Extract the (x, y) coordinate from the center of the cell holding the provided text.  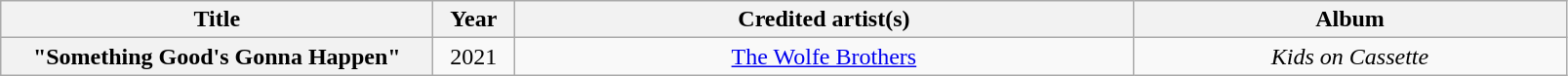
Title (217, 19)
"Something Good's Gonna Happen" (217, 57)
2021 (474, 57)
Album (1350, 19)
Kids on Cassette (1350, 57)
Credited artist(s) (824, 19)
Year (474, 19)
The Wolfe Brothers (824, 57)
